Return [x, y] of the center of cell containing provided text 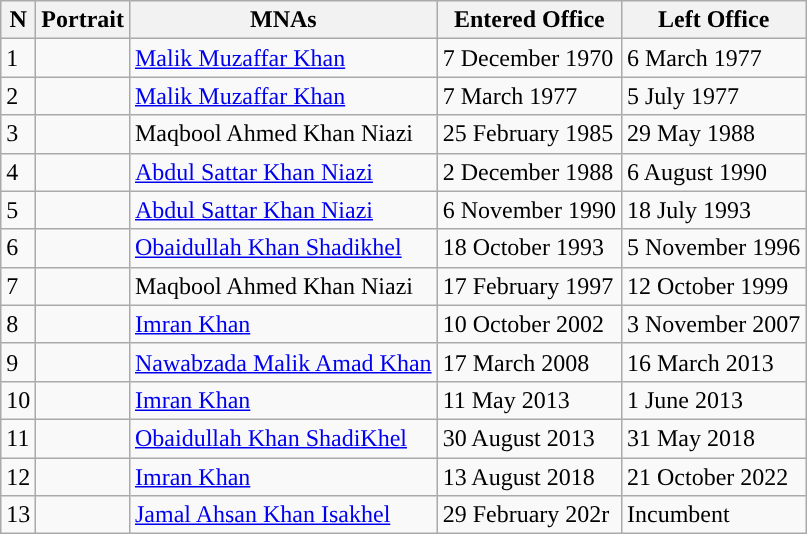
6 August 1990 [713, 172]
29 May 1988 [713, 134]
Portrait [83, 20]
Nawabzada Malik Amad Khan [283, 362]
Jamal Ahsan Khan Isakhel [283, 515]
6 March 1977 [713, 58]
10 [18, 400]
13 August 2018 [529, 477]
25 February 1985 [529, 134]
7 December 1970 [529, 58]
30 August 2013 [529, 438]
4 [18, 172]
1 [18, 58]
31 May 2018 [713, 438]
16 March 2013 [713, 362]
18 October 1993 [529, 248]
13 [18, 515]
5 July 1977 [713, 96]
11 May 2013 [529, 400]
11 [18, 438]
12 [18, 477]
3 [18, 134]
Entered Office [529, 20]
17 February 1997 [529, 286]
1 June 2013 [713, 400]
7 [18, 286]
9 [18, 362]
Obaidullah Khan ShadiKhel [283, 438]
3 November 2007 [713, 324]
Left Office [713, 20]
12 October 1999 [713, 286]
6 November 1990 [529, 210]
5 [18, 210]
MNAs [283, 20]
10 October 2002 [529, 324]
Incumbent [713, 515]
29 February 202r [529, 515]
Obaidullah Khan Shadikhel [283, 248]
18 July 1993 [713, 210]
5 November 1996 [713, 248]
21 October 2022 [713, 477]
2 December 1988 [529, 172]
6 [18, 248]
N [18, 20]
7 March 1977 [529, 96]
8 [18, 324]
17 March 2008 [529, 362]
2 [18, 96]
